Output the [X, Y] coordinate of the center of the cell containing the given text.  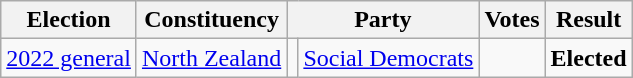
Votes [512, 20]
Result [588, 20]
Party [383, 20]
Election [69, 20]
2022 general [69, 58]
Social Democrats [388, 58]
Constituency [211, 20]
North Zealand [211, 58]
Elected [588, 58]
